Identify which cell holds the provided text, then report its (x, y) central coordinate. 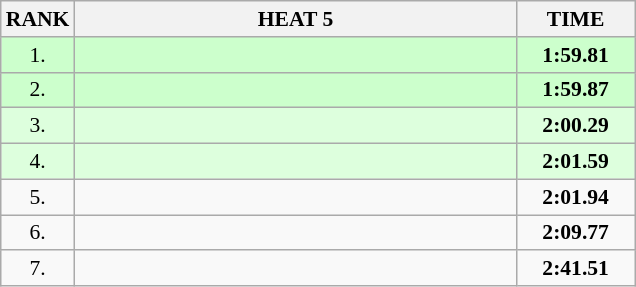
HEAT 5 (295, 19)
2:00.29 (576, 126)
6. (38, 233)
2:09.77 (576, 233)
2:01.59 (576, 162)
TIME (576, 19)
4. (38, 162)
5. (38, 197)
2. (38, 90)
2:41.51 (576, 269)
7. (38, 269)
1:59.81 (576, 55)
2:01.94 (576, 197)
RANK (38, 19)
1:59.87 (576, 90)
1. (38, 55)
3. (38, 126)
